Output the (x, y) coordinate of the center of the cell containing the given text.  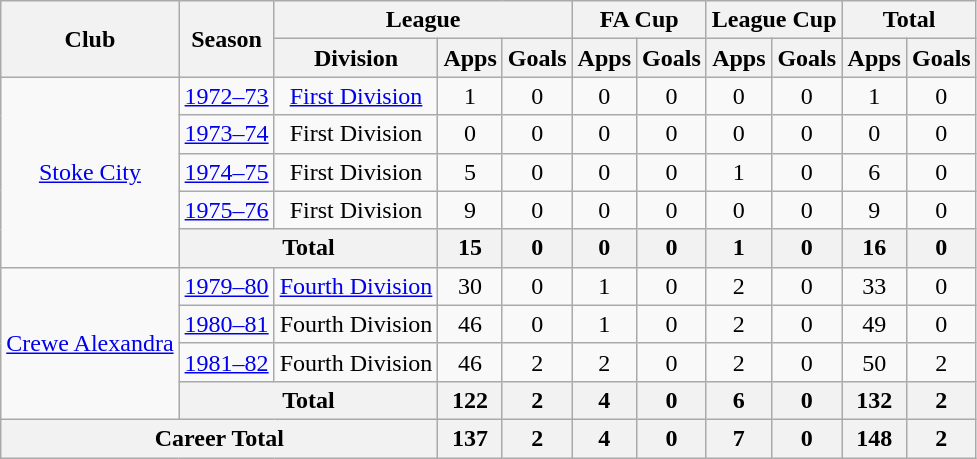
148 (874, 438)
132 (874, 400)
Crewe Alexandra (90, 343)
League Cup (774, 20)
5 (470, 172)
30 (470, 286)
122 (470, 400)
16 (874, 248)
1972–73 (226, 96)
50 (874, 362)
1979–80 (226, 286)
1974–75 (226, 172)
1973–74 (226, 134)
FA Cup (639, 20)
Stoke City (90, 172)
Club (90, 39)
League (423, 20)
1981–82 (226, 362)
Season (226, 39)
7 (738, 438)
137 (470, 438)
33 (874, 286)
Division (356, 58)
15 (470, 248)
1980–81 (226, 324)
1975–76 (226, 210)
49 (874, 324)
Career Total (220, 438)
